Return the (X, Y) coordinate for the center point of the cell that contains the specified text.  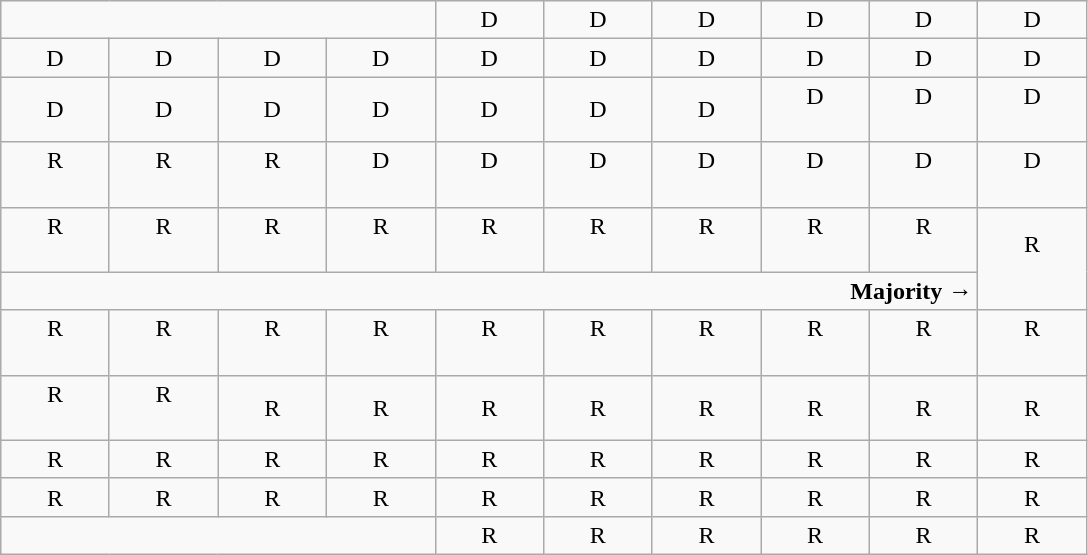
Majority → (490, 291)
